Output the [x, y] coordinate of the center of the cell containing the given text.  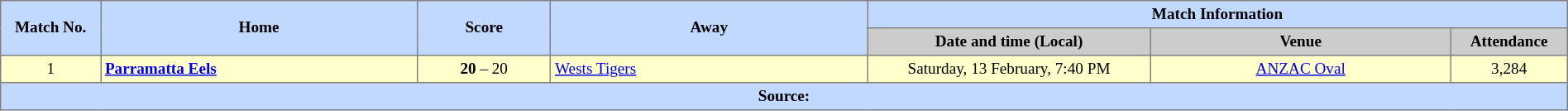
Home [260, 28]
Away [710, 28]
Source: [784, 96]
20 – 20 [485, 70]
1 [51, 70]
Score [485, 28]
Venue [1300, 41]
3,284 [1508, 70]
Attendance [1508, 41]
ANZAC Oval [1300, 70]
Match No. [51, 28]
Parramatta Eels [260, 70]
Match Information [1217, 15]
Wests Tigers [710, 70]
Date and time (Local) [1009, 41]
Saturday, 13 February, 7:40 PM [1009, 70]
